Detect which cell encompasses the target text, then output its [X, Y] center coordinate. 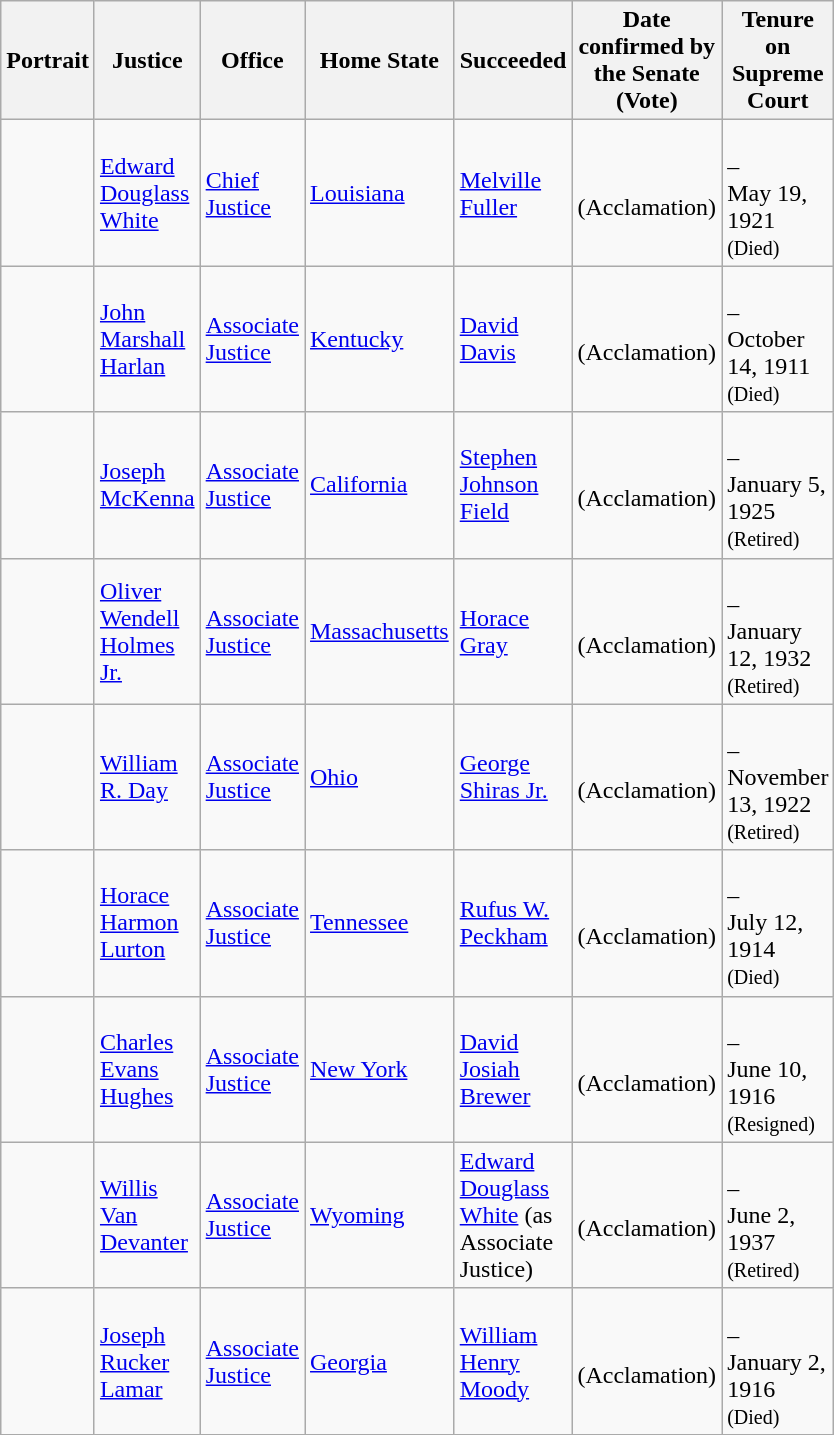
Succeeded [513, 60]
Edward Douglass White (as Associate Justice) [513, 1215]
Oliver Wendell Holmes Jr. [147, 631]
Melville Fuller [513, 193]
Stephen Johnson Field [513, 485]
–June 2, 1937(Retired) [778, 1215]
Joseph McKenna [147, 485]
–May 19, 1921(Died) [778, 193]
Home State [379, 60]
Chief Justice [252, 193]
–July 12, 1914(Died) [778, 923]
Georgia [379, 1361]
Office [252, 60]
Charles Evans Hughes [147, 1069]
William R. Day [147, 777]
Justice [147, 60]
Joseph Rucker Lamar [147, 1361]
Edward Douglass White [147, 193]
California [379, 485]
Horace Gray [513, 631]
David Davis [513, 339]
–January 2, 1916(Died) [778, 1361]
David Josiah Brewer [513, 1069]
Portrait [48, 60]
Tennessee [379, 923]
Massachusetts [379, 631]
Horace Harmon Lurton [147, 923]
Louisiana [379, 193]
New York [379, 1069]
George Shiras Jr. [513, 777]
–January 5, 1925(Retired) [778, 485]
John Marshall Harlan [147, 339]
–November 13, 1922(Retired) [778, 777]
Date confirmed by the Senate(Vote) [647, 60]
Willis Van Devanter [147, 1215]
Tenure on Supreme Court [778, 60]
Ohio [379, 777]
–January 12, 1932(Retired) [778, 631]
–June 10, 1916(Resigned) [778, 1069]
Wyoming [379, 1215]
William Henry Moody [513, 1361]
Rufus W. Peckham [513, 923]
Kentucky [379, 339]
–October 14, 1911(Died) [778, 339]
